Scan for the cell matching the given text and deliver its [x, y] coordinate at center. 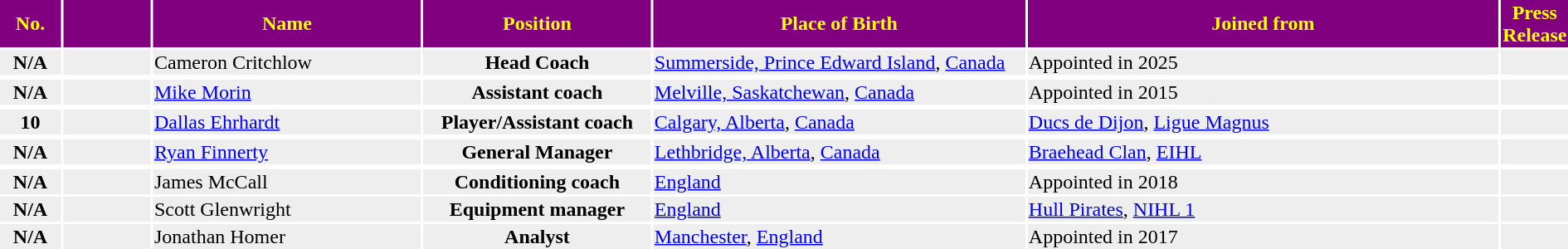
Player/Assistant coach [537, 122]
Ducs de Dijon, Ligue Magnus [1263, 122]
Jonathan Homer [287, 237]
Equipment manager [537, 209]
Appointed in 2018 [1263, 182]
Appointed in 2025 [1263, 62]
Name [287, 23]
Summerside, Prince Edward Island, Canada [839, 62]
Press Release [1535, 23]
Analyst [537, 237]
Calgary, Alberta, Canada [839, 122]
Lethbridge, Alberta, Canada [839, 152]
Melville, Saskatchewan, Canada [839, 92]
Position [537, 23]
Head Coach [537, 62]
James McCall [287, 182]
10 [30, 122]
Cameron Critchlow [287, 62]
Manchester, England [839, 237]
Ryan Finnerty [287, 152]
Joined from [1263, 23]
Mike Morin [287, 92]
Scott Glenwright [287, 209]
Assistant coach [537, 92]
Hull Pirates, NIHL 1 [1263, 209]
Appointed in 2015 [1263, 92]
General Manager [537, 152]
Place of Birth [839, 23]
No. [30, 23]
Braehead Clan, EIHL [1263, 152]
Conditioning coach [537, 182]
Appointed in 2017 [1263, 237]
Dallas Ehrhardt [287, 122]
